For the text-containing cell, return its midpoint in [x, y] coordinate format. 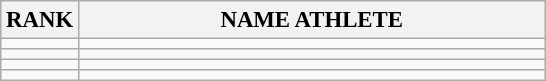
NAME ATHLETE [312, 20]
RANK [40, 20]
